Detect which cell encompasses the target text, then output its (X, Y) center coordinate. 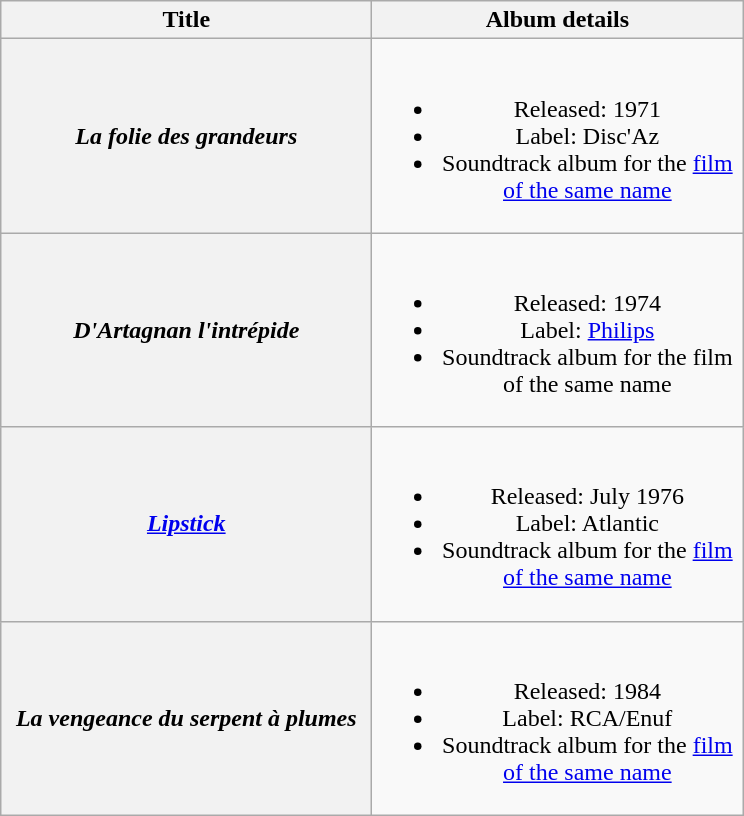
Released: 1974Label: PhilipsSoundtrack album for the film of the same name (558, 330)
Released: 1984Label: RCA/EnufSoundtrack album for the film of the same name (558, 718)
Released: 1971Label: Disc'AzSoundtrack album for the film of the same name (558, 136)
La folie des grandeurs (186, 136)
Lipstick (186, 524)
La vengeance du serpent à plumes (186, 718)
Released: July 1976Label: AtlanticSoundtrack album for the film of the same name (558, 524)
D'Artagnan l'intrépide (186, 330)
Album details (558, 20)
Title (186, 20)
